Identify which cell holds the provided text, then report its [X, Y] central coordinate. 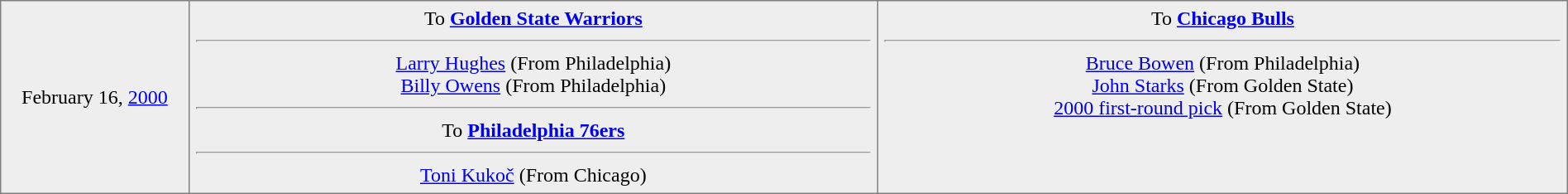
To Golden State WarriorsLarry Hughes (From Philadelphia)Billy Owens (From Philadelphia)To Philadelphia 76ersToni Kukoč (From Chicago) [533, 97]
To Chicago BullsBruce Bowen (From Philadelphia)John Starks (From Golden State)2000 first-round pick (From Golden State) [1223, 97]
February 16, 2000 [94, 97]
